Identify which cell holds the provided text, then report its (x, y) central coordinate. 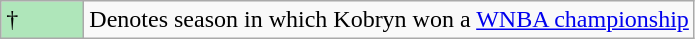
† (42, 20)
Denotes season in which Kobryn won a WNBA championship (390, 20)
